Detect which cell encompasses the target text, then output its [x, y] center coordinate. 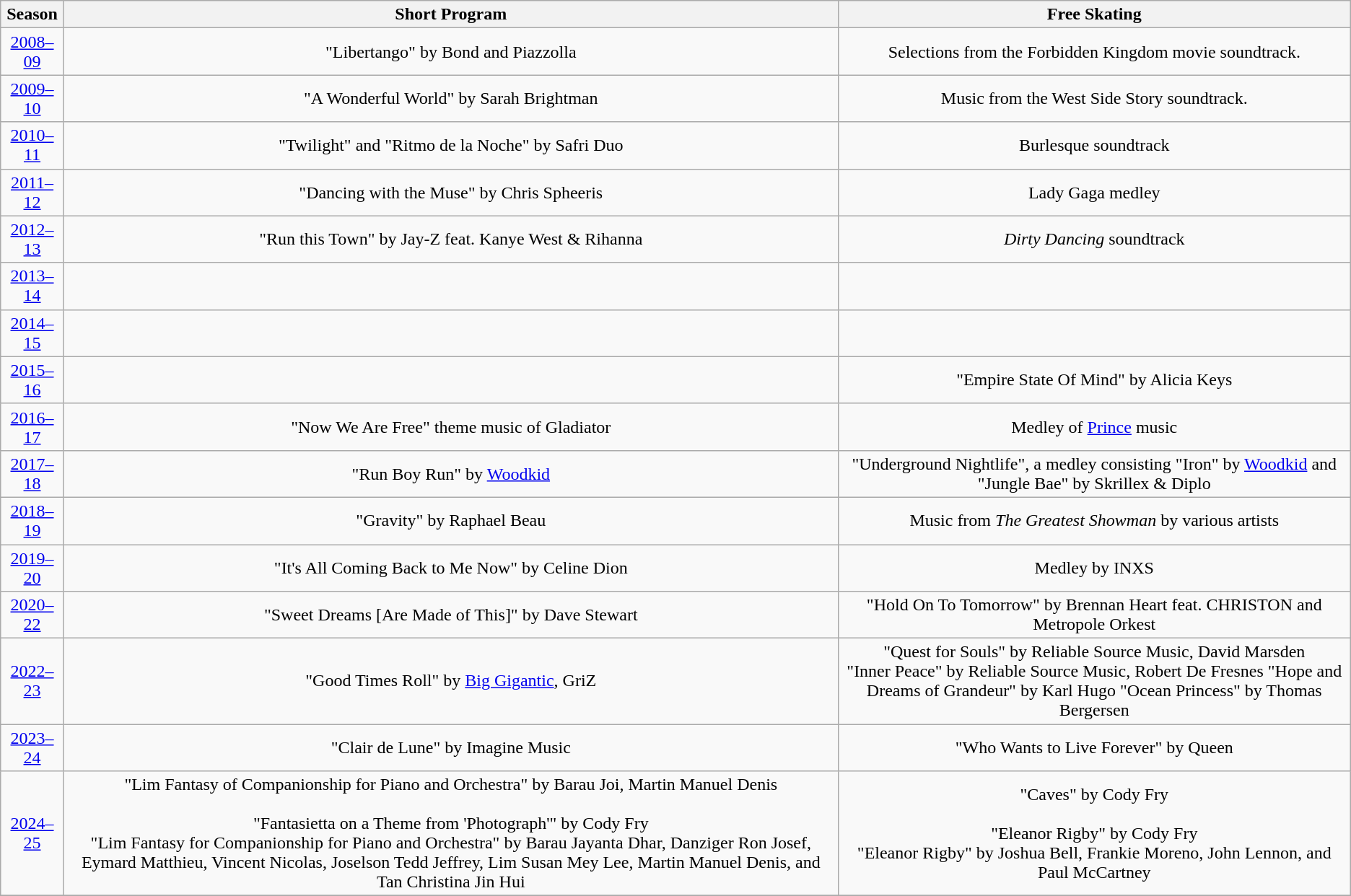
2013–14 [32, 286]
"Hold On To Tomorrow" by Brennan Heart feat. CHRISTON and Metropole Orkest [1094, 615]
Short Program [450, 14]
"Run Boy Run" by Woodkid [450, 473]
"Sweet Dreams [Are Made of This]" by Dave Stewart [450, 615]
2019–20 [32, 567]
"Who Wants to Live Forever" by Queen [1094, 747]
2024–25 [32, 834]
Music from the West Side Story soundtrack. [1094, 98]
Music from The Greatest Showman by various artists [1094, 521]
2014–15 [32, 333]
2020–22 [32, 615]
2008–09 [32, 52]
Season [32, 14]
2010–11 [32, 146]
2011–12 [32, 192]
Selections from the Forbidden Kingdom movie soundtrack. [1094, 52]
"Run this Town" by Jay-Z feat. Kanye West & Rihanna [450, 240]
"Underground Nightlife", a medley consisting "Iron" by Woodkid and "Jungle Bae" by Skrillex & Diplo [1094, 473]
"Empire State Of Mind" by Alicia Keys [1094, 379]
"Libertango" by Bond and Piazzolla [450, 52]
"Dancing with the Muse" by Chris Spheeris [450, 192]
2022–23 [32, 681]
Medley of Prince music [1094, 427]
"A Wonderful World" by Sarah Brightman [450, 98]
2023–24 [32, 747]
Medley by INXS [1094, 567]
"Good Times Roll" by Big Gigantic, GriZ [450, 681]
"Twilight" and "Ritmo de la Noche" by Safri Duo [450, 146]
2012–13 [32, 240]
Dirty Dancing soundtrack [1094, 240]
2017–18 [32, 473]
"Now We Are Free" theme music of Gladiator [450, 427]
"Caves" by Cody Fry "Eleanor Rigby" by Cody Fry "Eleanor Rigby" by Joshua Bell, Frankie Moreno, John Lennon, and Paul McCartney [1094, 834]
"Gravity" by Raphael Beau [450, 521]
2018–19 [32, 521]
"Clair de Lune" by Imagine Music [450, 747]
2015–16 [32, 379]
Lady Gaga medley [1094, 192]
Burlesque soundtrack [1094, 146]
Free Skating [1094, 14]
2016–17 [32, 427]
"It's All Coming Back to Me Now" by Celine Dion [450, 567]
2009–10 [32, 98]
